Provide the (X, Y) coordinate of the cell's center where the given text is located.  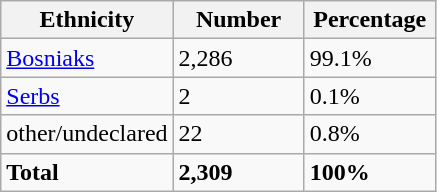
99.1% (370, 58)
Bosniaks (87, 58)
2,286 (238, 58)
2 (238, 96)
2,309 (238, 172)
0.1% (370, 96)
Total (87, 172)
Ethnicity (87, 20)
100% (370, 172)
Number (238, 20)
other/undeclared (87, 134)
22 (238, 134)
Percentage (370, 20)
0.8% (370, 134)
Serbs (87, 96)
